Determine the (X, Y) coordinate at the center of the cell enclosing the given text.  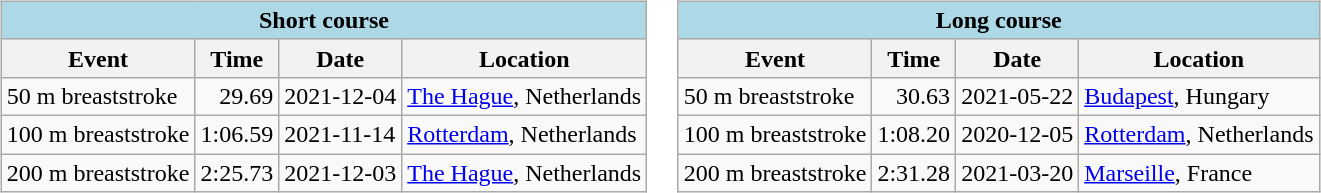
Marseille, France (1199, 173)
2:25.73 (237, 173)
2021-12-03 (340, 173)
2021-03-20 (1018, 173)
2:31.28 (914, 173)
1:08.20 (914, 134)
2021-12-04 (340, 96)
2021-05-22 (1018, 96)
2021-11-14 (340, 134)
2020-12-05 (1018, 134)
Budapest, Hungary (1199, 96)
30.63 (914, 96)
29.69 (237, 96)
1:06.59 (237, 134)
Long course (998, 20)
Short course (324, 20)
